From the cell containing the given text, extract its center point as [x, y] coordinate. 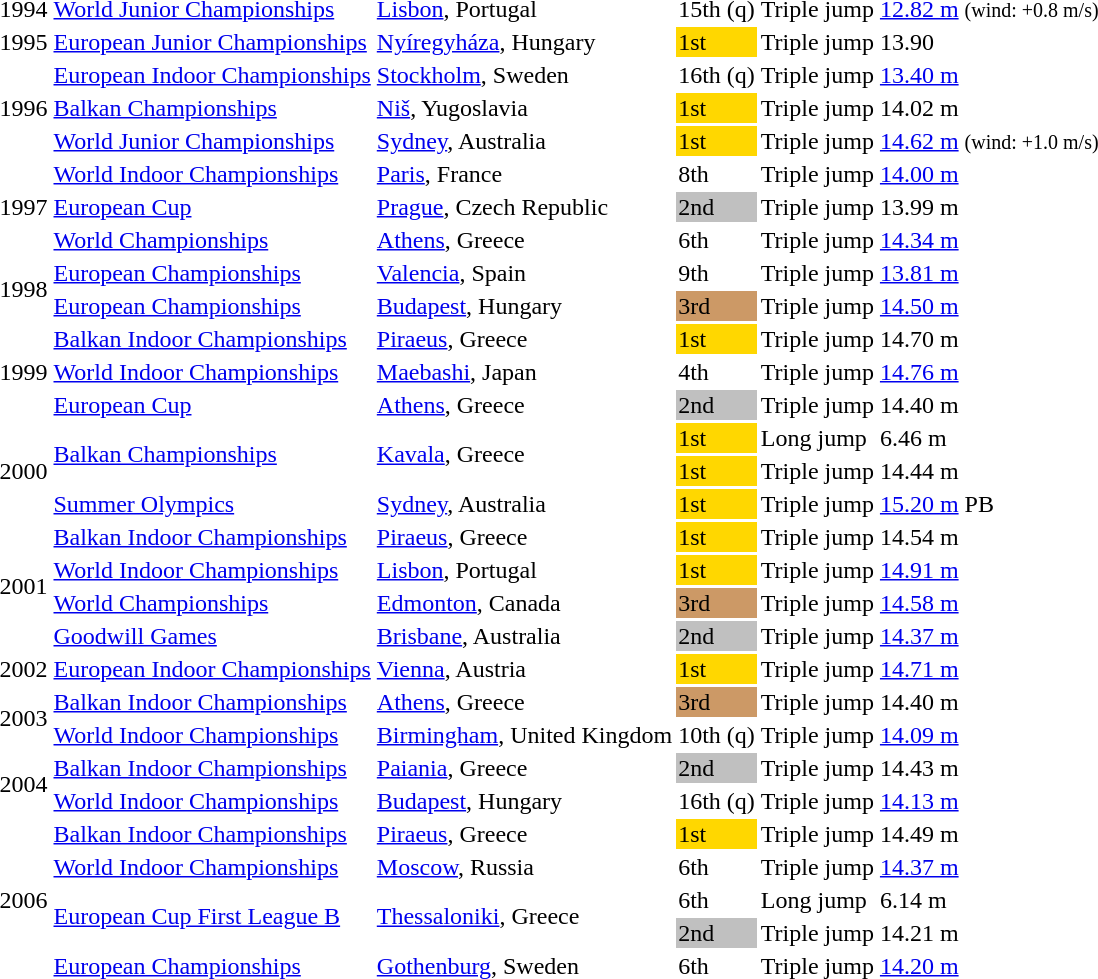
Summer Olympics [212, 504]
10th (q) [717, 735]
Kavala, Greece [524, 454]
Nyíregyháza, Hungary [524, 42]
World Junior Championships [212, 141]
Lisbon, Portugal [524, 570]
European Cup First League B [212, 916]
Edmonton, Canada [524, 603]
Maebashi, Japan [524, 372]
9th [717, 273]
Moscow, Russia [524, 867]
European Junior Championships [212, 42]
Paiania, Greece [524, 768]
4th [717, 372]
Prague, Czech Republic [524, 207]
Goodwill Games [212, 636]
8th [717, 174]
Paris, France [524, 174]
Niš, Yugoslavia [524, 108]
Valencia, Spain [524, 273]
Stockholm, Sweden [524, 75]
Thessaloniki, Greece [524, 916]
Birmingham, United Kingdom [524, 735]
Vienna, Austria [524, 669]
Brisbane, Australia [524, 636]
